Return (x, y) of the center of cell containing provided text 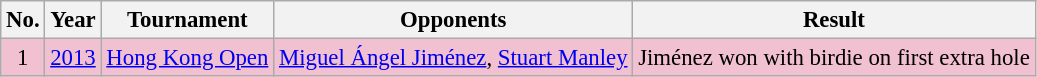
Result (834, 20)
Opponents (454, 20)
Tournament (188, 20)
2013 (73, 58)
Hong Kong Open (188, 58)
Jiménez won with birdie on first extra hole (834, 58)
No. (23, 20)
1 (23, 58)
Year (73, 20)
Miguel Ángel Jiménez, Stuart Manley (454, 58)
